Find where the given text appears and provide that cell's center as (x, y) coordinate. 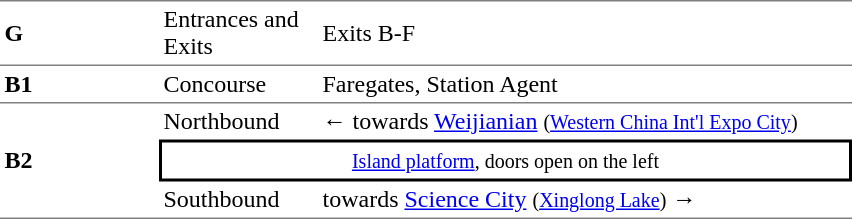
← towards Weijianian (Western China Int'l Expo City) (585, 122)
Exits B-F (585, 33)
B1 (80, 85)
Entrances and Exits (238, 33)
Island platform, doors open on the left (506, 161)
G (80, 33)
Concourse (238, 85)
Northbound (238, 122)
Faregates, Station Agent (585, 85)
